From the cell containing the given text, extract its center point as (x, y) coordinate. 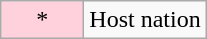
Host nation (145, 20)
* (42, 20)
